Pinpoint the cell where the given text exists, returning its [x, y] midpoint coordinate. 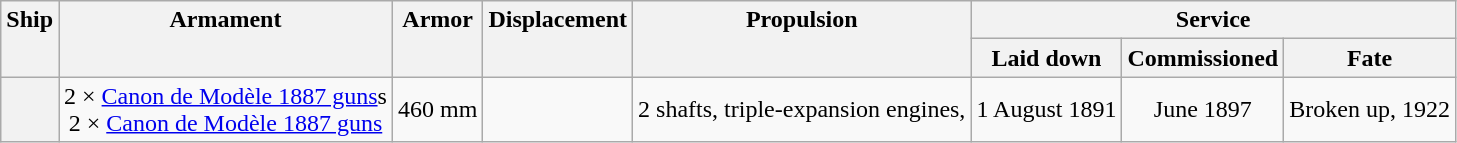
Fate [1370, 58]
460 mm [437, 110]
Armament [226, 39]
June 1897 [1203, 110]
Laid down [1046, 58]
Displacement [558, 39]
Service [1214, 20]
2 shafts, triple-expansion engines, [802, 110]
Armor [437, 39]
Broken up, 1922 [1370, 110]
1 August 1891 [1046, 110]
Ship [30, 39]
2 × Canon de Modèle 1887 gunss2 × Canon de Modèle 1887 guns [226, 110]
Propulsion [802, 39]
Commissioned [1203, 58]
